Provide the (x, y) coordinate of the cell's center where the given text is located.  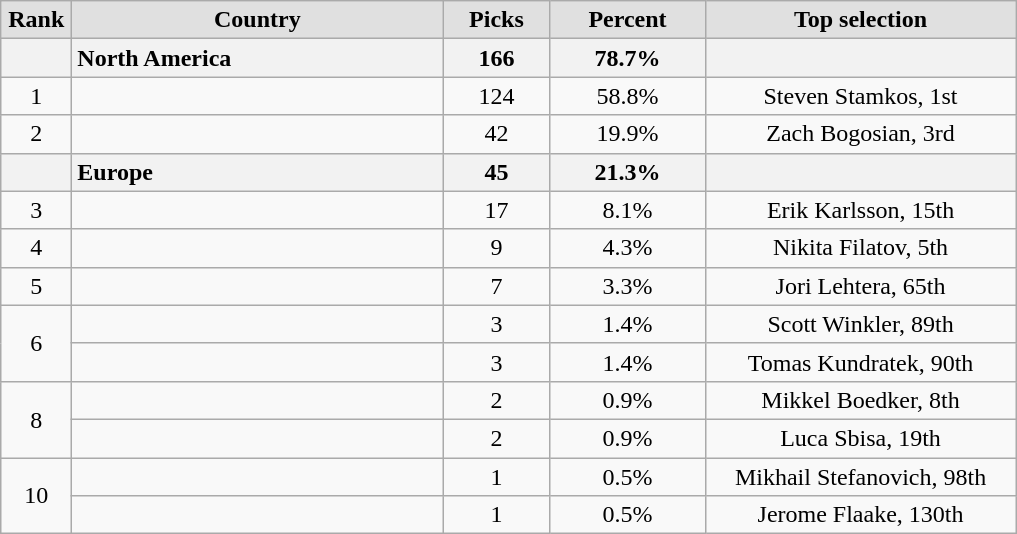
Jerome Flaake, 130th (860, 515)
17 (496, 210)
Europe (258, 172)
78.7% (628, 58)
Nikita Filatov, 5th (860, 248)
Steven Stamkos, 1st (860, 96)
Country (258, 20)
Luca Sbisa, 19th (860, 438)
21.3% (628, 172)
166 (496, 58)
Top selection (860, 20)
Percent (628, 20)
58.8% (628, 96)
Zach Bogosian, 3rd (860, 134)
3.3% (628, 286)
North America (258, 58)
Mikhail Stefanovich, 98th (860, 477)
7 (496, 286)
10 (36, 496)
19.9% (628, 134)
Erik Karlsson, 15th (860, 210)
Jori Lehtera, 65th (860, 286)
Mikkel Boedker, 8th (860, 400)
4 (36, 248)
9 (496, 248)
8 (36, 419)
6 (36, 343)
124 (496, 96)
Tomas Kundratek, 90th (860, 362)
4.3% (628, 248)
5 (36, 286)
42 (496, 134)
8.1% (628, 210)
Picks (496, 20)
45 (496, 172)
Rank (36, 20)
Scott Winkler, 89th (860, 324)
